Return the (X, Y) coordinate for the center point of the cell that contains the specified text.  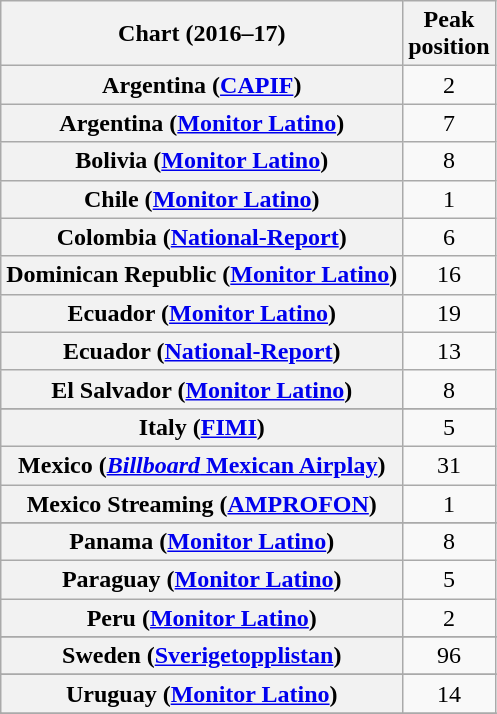
Panama (Monitor Latino) (202, 542)
Mexico (Billboard Mexican Airplay) (202, 465)
Bolivia (Monitor Latino) (202, 161)
Sweden (Sverigetopplistan) (202, 656)
Chile (Monitor Latino) (202, 199)
7 (449, 123)
Italy (FIMI) (202, 427)
Uruguay (Monitor Latino) (202, 694)
Ecuador (Monitor Latino) (202, 313)
El Salvador (Monitor Latino) (202, 389)
Ecuador (National-Report) (202, 351)
Chart (2016–17) (202, 34)
14 (449, 694)
Peakposition (449, 34)
Argentina (CAPIF) (202, 85)
31 (449, 465)
16 (449, 275)
Peru (Monitor Latino) (202, 618)
13 (449, 351)
Mexico Streaming (AMPROFON) (202, 503)
96 (449, 656)
6 (449, 237)
19 (449, 313)
Argentina (Monitor Latino) (202, 123)
Dominican Republic (Monitor Latino) (202, 275)
Paraguay (Monitor Latino) (202, 580)
Colombia (National-Report) (202, 237)
